Return the [X, Y] coordinate for the center point of the cell that contains the specified text.  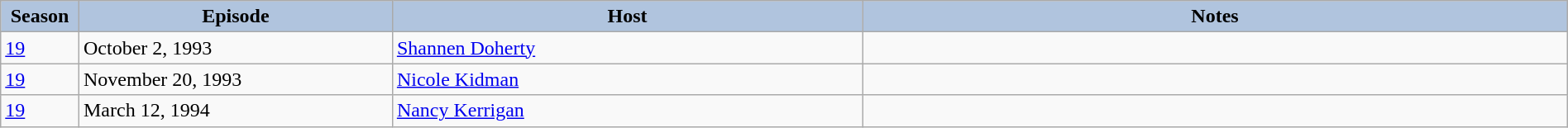
Season [40, 17]
Nancy Kerrigan [627, 111]
Host [627, 17]
Shannen Doherty [627, 48]
March 12, 1994 [235, 111]
November 20, 1993 [235, 79]
Notes [1216, 17]
October 2, 1993 [235, 48]
Episode [235, 17]
Nicole Kidman [627, 79]
